Detect which cell encompasses the target text, then output its [X, Y] center coordinate. 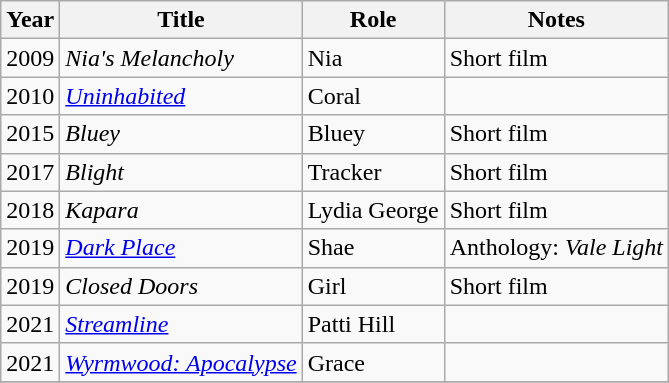
Role [373, 20]
Anthology: Vale Light [556, 248]
Wyrmwood: Apocalypse [181, 362]
Year [30, 20]
Shae [373, 248]
Uninhabited [181, 96]
Grace [373, 362]
2009 [30, 58]
Dark Place [181, 248]
2015 [30, 134]
Streamline [181, 324]
Closed Doors [181, 286]
Kapara [181, 210]
Lydia George [373, 210]
Coral [373, 96]
Notes [556, 20]
2010 [30, 96]
2018 [30, 210]
Nia [373, 58]
Patti Hill [373, 324]
Title [181, 20]
Girl [373, 286]
Nia's Melancholy [181, 58]
Blight [181, 172]
Tracker [373, 172]
2017 [30, 172]
